Provide the [X, Y] coordinate of the cell's center where the given text is located.  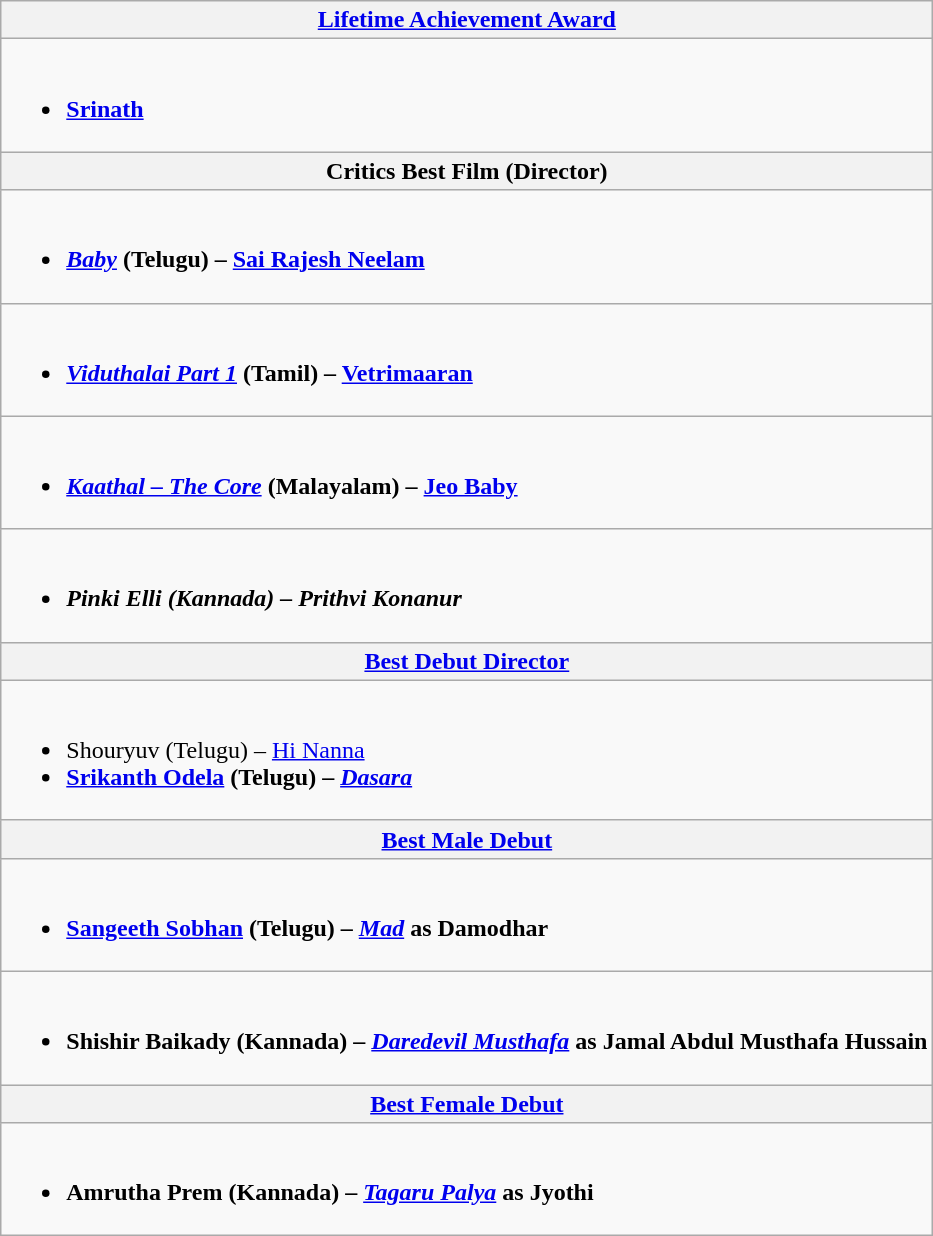
Baby (Telugu) – Sai Rajesh Neelam [467, 246]
Kaathal – The Core (Malayalam) – Jeo Baby [467, 472]
Viduthalai Part 1 (Tamil) – Vetrimaaran [467, 360]
Best Debut Director [467, 661]
Srinath [467, 96]
Critics Best Film (Director) [467, 171]
Pinki Elli (Kannada) – Prithvi Konanur [467, 586]
Shouryuv (Telugu) – Hi NannaSrikanth Odela (Telugu) – Dasara [467, 750]
Best Male Debut [467, 839]
Sangeeth Sobhan (Telugu) – Mad as Damodhar [467, 914]
Best Female Debut [467, 1103]
Amrutha Prem (Kannada) – Tagaru Palya as Jyothi [467, 1180]
Shishir Baikady (Kannada) – Daredevil Musthafa as Jamal Abdul Musthafa Hussain [467, 1028]
Lifetime Achievement Award [467, 20]
